Return the [x, y] coordinate for the center point of the cell that contains the specified text.  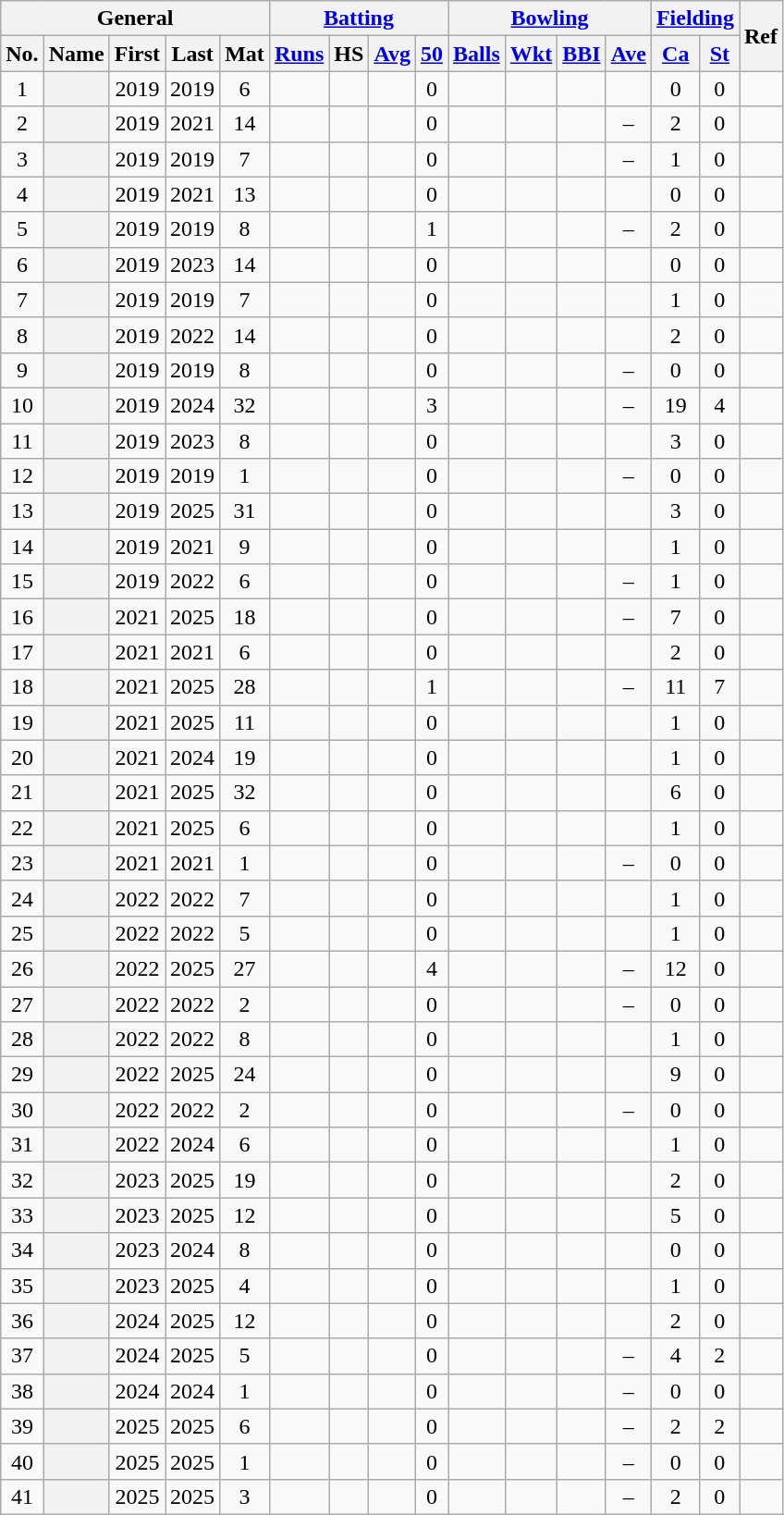
Last [192, 54]
39 [22, 1426]
23 [22, 863]
26 [22, 968]
21 [22, 793]
Ref [762, 36]
First [137, 54]
36 [22, 1321]
Name [76, 54]
29 [22, 1075]
Balls [477, 54]
No. [22, 54]
10 [22, 405]
22 [22, 828]
38 [22, 1391]
34 [22, 1250]
St [719, 54]
Runs [299, 54]
40 [22, 1461]
Wkt [531, 54]
BBI [582, 54]
Ca [675, 54]
Batting [359, 18]
25 [22, 933]
Fielding [695, 18]
Avg [392, 54]
50 [431, 54]
General [135, 18]
17 [22, 652]
20 [22, 757]
33 [22, 1215]
HS [349, 54]
30 [22, 1110]
35 [22, 1286]
15 [22, 582]
41 [22, 1497]
Bowling [550, 18]
37 [22, 1356]
16 [22, 617]
Mat [245, 54]
Ave [629, 54]
